Detect which cell encompasses the target text, then output its [x, y] center coordinate. 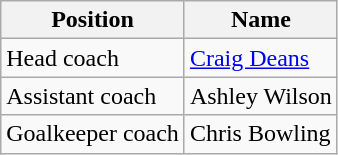
Goalkeeper coach [93, 134]
Assistant coach [93, 96]
Craig Deans [260, 58]
Name [260, 20]
Ashley Wilson [260, 96]
Position [93, 20]
Chris Bowling [260, 134]
Head coach [93, 58]
